Find where the given text appears and provide that cell's center as [x, y] coordinate. 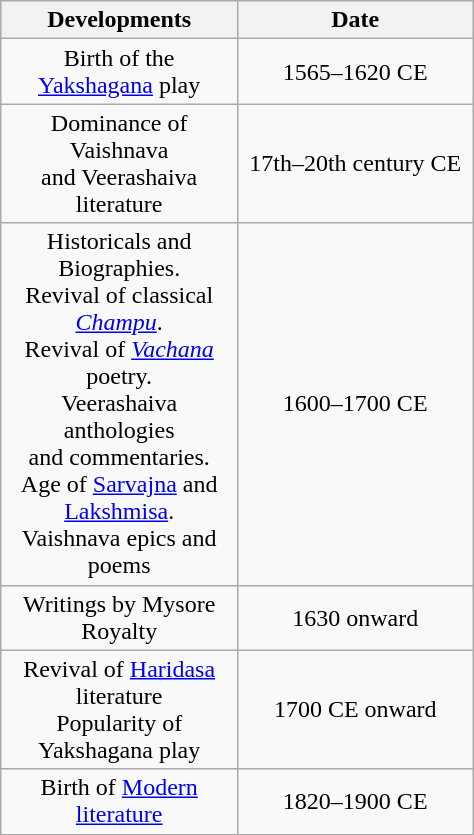
Birth of Modern literature [119, 802]
Developments [119, 20]
1700 CE onward [355, 710]
1820–1900 CE [355, 802]
1630 onward [355, 618]
Date [355, 20]
Revival of Haridasa literaturePopularity of Yakshagana play [119, 710]
Writings by Mysore Royalty [119, 618]
17th–20th century CE [355, 164]
1565–1620 CE [355, 72]
Birth of the Yakshagana play [119, 72]
1600–1700 CE [355, 404]
Dominance of Vaishnava and Veerashaiva literature [119, 164]
